Extract the [X, Y] coordinate from the center of the cell holding the provided text.  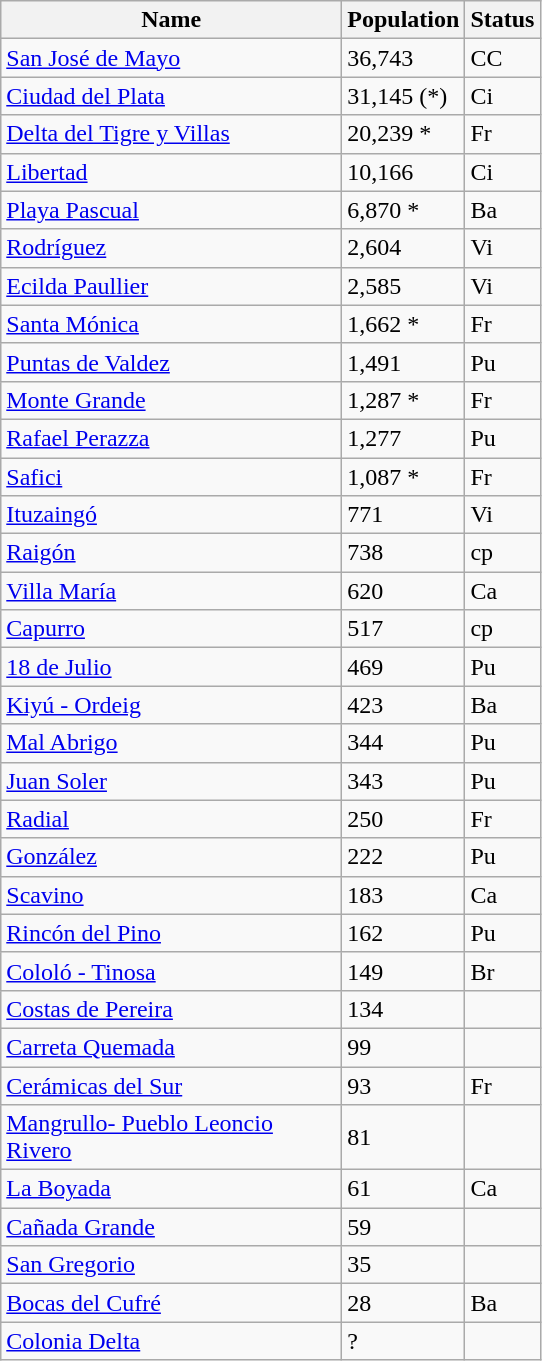
Cerámicas del Sur [172, 1085]
28 [404, 1303]
81 [404, 1138]
Bocas del Cufré [172, 1303]
Radial [172, 819]
Mangrullo- Pueblo Leoncio Rivero [172, 1138]
343 [404, 781]
Villa María [172, 591]
Playa Pascual [172, 210]
Br [502, 971]
Colonia Delta [172, 1341]
Name [172, 20]
35 [404, 1265]
González [172, 857]
Kiyú - Ordeig [172, 705]
CC [502, 58]
Ciudad del Plata [172, 96]
Rafael Perazza [172, 438]
183 [404, 895]
Cañada Grande [172, 1227]
Status [502, 20]
1,277 [404, 438]
Delta del Tigre y Villas [172, 134]
31,145 (*) [404, 96]
Juan Soler [172, 781]
San José de Mayo [172, 58]
99 [404, 1047]
738 [404, 553]
6,870 * [404, 210]
Mal Abrigo [172, 743]
162 [404, 933]
771 [404, 515]
222 [404, 857]
Rincón del Pino [172, 933]
Capurro [172, 629]
2,604 [404, 248]
Libertad [172, 172]
San Gregorio [172, 1265]
620 [404, 591]
250 [404, 819]
Ecilda Paullier [172, 286]
? [404, 1341]
1,087 * [404, 477]
1,287 * [404, 400]
Population [404, 20]
Puntas de Valdez [172, 362]
134 [404, 1009]
1,491 [404, 362]
149 [404, 971]
Carreta Quemada [172, 1047]
36,743 [404, 58]
59 [404, 1227]
Costas de Pereira [172, 1009]
423 [404, 705]
Ituzaingó [172, 515]
1,662 * [404, 324]
Safici [172, 477]
10,166 [404, 172]
18 de Julio [172, 667]
Raigón [172, 553]
La Boyada [172, 1189]
2,585 [404, 286]
20,239 * [404, 134]
93 [404, 1085]
Cololó - Tinosa [172, 971]
61 [404, 1189]
Scavino [172, 895]
469 [404, 667]
Monte Grande [172, 400]
517 [404, 629]
Santa Mónica [172, 324]
Rodríguez [172, 248]
344 [404, 743]
